For the text-containing cell, return its midpoint in [X, Y] coordinate format. 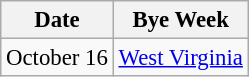
West Virginia [180, 58]
Bye Week [180, 20]
October 16 [57, 58]
Date [57, 20]
